Output the [x, y] coordinate of the center of the cell containing the given text.  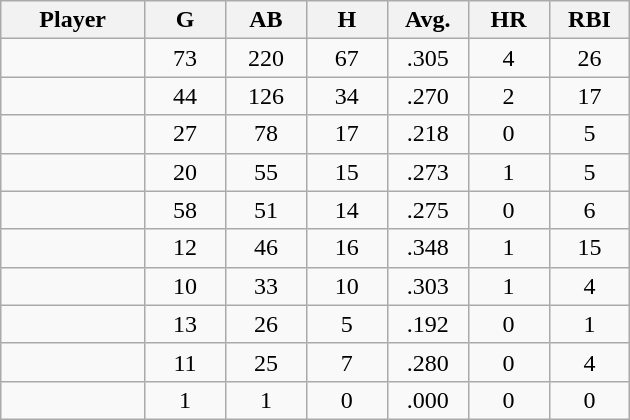
.000 [428, 400]
51 [266, 210]
.348 [428, 248]
11 [186, 362]
RBI [590, 20]
55 [266, 172]
20 [186, 172]
HR [508, 20]
H [346, 20]
33 [266, 286]
78 [266, 134]
46 [266, 248]
126 [266, 96]
.303 [428, 286]
27 [186, 134]
.305 [428, 58]
Avg. [428, 20]
Player [73, 20]
13 [186, 324]
.275 [428, 210]
AB [266, 20]
.280 [428, 362]
73 [186, 58]
14 [346, 210]
16 [346, 248]
67 [346, 58]
12 [186, 248]
220 [266, 58]
.273 [428, 172]
.218 [428, 134]
.270 [428, 96]
.192 [428, 324]
7 [346, 362]
34 [346, 96]
25 [266, 362]
2 [508, 96]
58 [186, 210]
G [186, 20]
6 [590, 210]
44 [186, 96]
